Scan for the cell matching the given text and deliver its [x, y] coordinate at center. 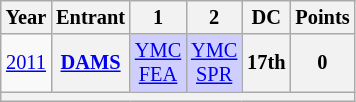
Points [322, 17]
Year [26, 17]
1 [158, 17]
Entrant [90, 17]
YMCSPR [214, 63]
DC [266, 17]
2011 [26, 63]
DAMS [90, 63]
17th [266, 63]
2 [214, 17]
0 [322, 63]
YMCFEA [158, 63]
